Find where the given text appears and provide that cell's center as (x, y) coordinate. 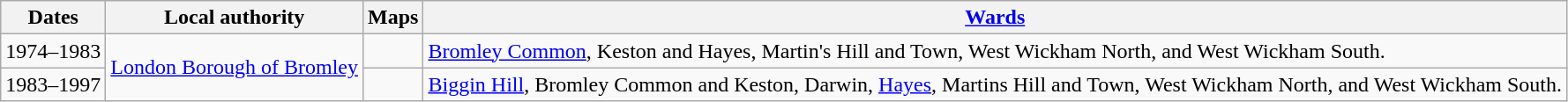
1983–1997 (53, 84)
Bromley Common, Keston and Hayes, Martin's Hill and Town, West Wickham North, and West Wickham South. (995, 51)
Wards (995, 18)
Biggin Hill, Bromley Common and Keston, Darwin, Hayes, Martins Hill and Town, West Wickham North, and West Wickham South. (995, 84)
Dates (53, 18)
London Borough of Bromley (235, 68)
Local authority (235, 18)
1974–1983 (53, 51)
Maps (393, 18)
